Locate the cell with the specified text and output its (X, Y) center coordinate. 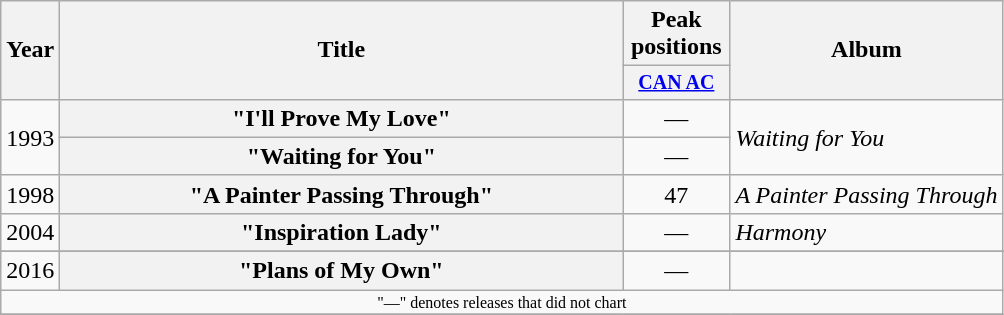
2016 (30, 271)
1993 (30, 137)
Title (342, 50)
Harmony (866, 232)
"Waiting for You" (342, 156)
1998 (30, 194)
Year (30, 50)
Album (866, 50)
2004 (30, 232)
"Plans of My Own" (342, 271)
Waiting for You (866, 137)
47 (676, 194)
CAN AC (676, 82)
"A Painter Passing Through" (342, 194)
"Inspiration Lady" (342, 232)
Peak positions (676, 34)
A Painter Passing Through (866, 194)
"—" denotes releases that did not chart (502, 302)
"I'll Prove My Love" (342, 118)
